From the cell containing the given text, extract its center point as (x, y) coordinate. 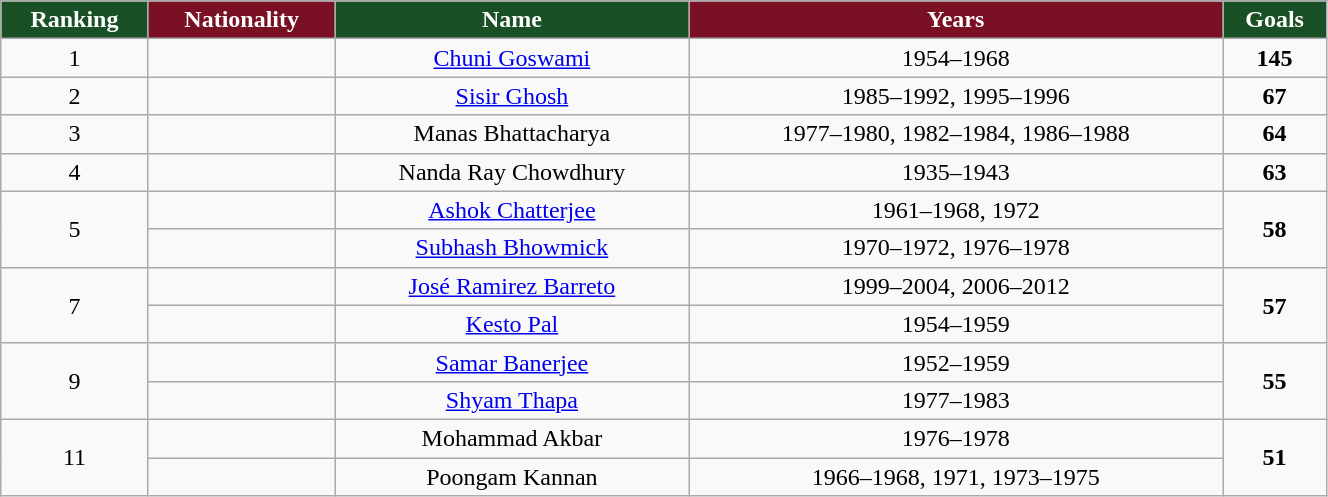
1961–1968, 1972 (956, 210)
Sisir Ghosh (512, 96)
Samar Banerjee (512, 362)
José Ramirez Barreto (512, 286)
Kesto Pal (512, 324)
51 (1275, 457)
Ranking (74, 20)
1977–1980, 1982–1984, 1986–1988 (956, 134)
1999–2004, 2006–2012 (956, 286)
2 (74, 96)
1954–1959 (956, 324)
1966–1968, 1971, 1973–1975 (956, 477)
Goals (1275, 20)
Nanda Ray Chowdhury (512, 172)
1954–1968 (956, 58)
7 (74, 305)
Poongam Kannan (512, 477)
Shyam Thapa (512, 400)
1977–1983 (956, 400)
58 (1275, 229)
3 (74, 134)
1952–1959 (956, 362)
Mohammad Akbar (512, 438)
Years (956, 20)
Name (512, 20)
1 (74, 58)
Chuni Goswami (512, 58)
11 (74, 457)
Nationality (242, 20)
64 (1275, 134)
57 (1275, 305)
145 (1275, 58)
9 (74, 381)
63 (1275, 172)
1935–1943 (956, 172)
67 (1275, 96)
1985–1992, 1995–1996 (956, 96)
Manas Bhattacharya (512, 134)
4 (74, 172)
55 (1275, 381)
1970–1972, 1976–1978 (956, 248)
5 (74, 229)
1976–1978 (956, 438)
Subhash Bhowmick (512, 248)
Ashok Chatterjee (512, 210)
